Locate the cell with the specified text and output its (x, y) center coordinate. 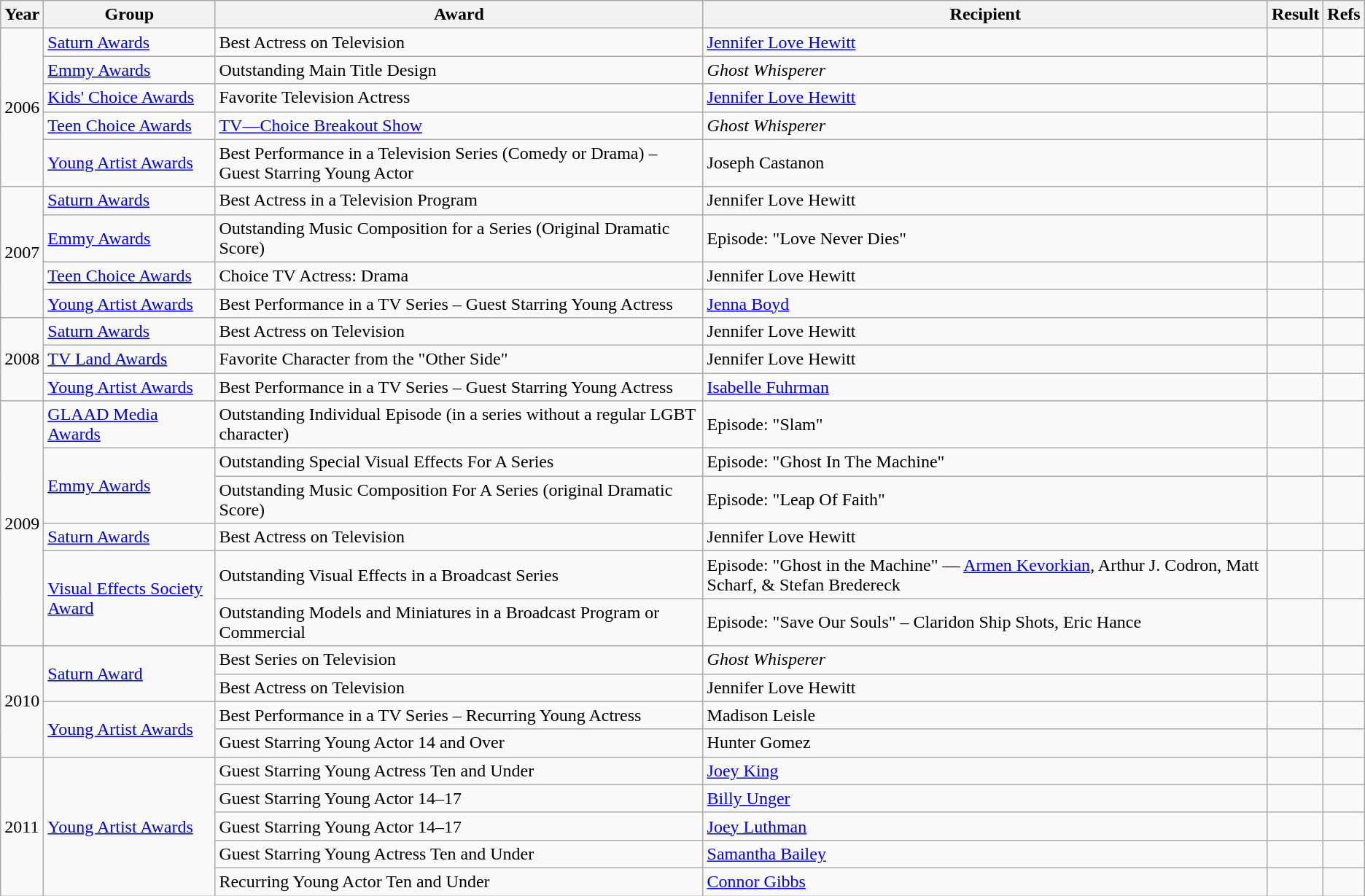
Best Actress in a Television Program (459, 200)
2006 (22, 108)
Saturn Award (130, 674)
Choice TV Actress: Drama (459, 276)
Award (459, 15)
Joey Luthman (985, 826)
Kids' Choice Awards (130, 98)
Billy Unger (985, 798)
Jenna Boyd (985, 303)
Outstanding Visual Effects in a Broadcast Series (459, 574)
Visual Effects Society Award (130, 599)
Result (1295, 15)
Outstanding Special Visual Effects For A Series (459, 462)
GLAAD Media Awards (130, 424)
Episode: "Leap Of Faith" (985, 500)
Outstanding Models and Miniatures in a Broadcast Program or Commercial (459, 623)
Outstanding Music Composition For A Series (original Dramatic Score) (459, 500)
Joey King (985, 771)
Outstanding Main Title Design (459, 70)
Joseph Castanon (985, 163)
Connor Gibbs (985, 881)
2009 (22, 523)
Outstanding Music Composition for a Series (Original Dramatic Score) (459, 238)
Best Performance in a Television Series (Comedy or Drama) – Guest Starring Young Actor (459, 163)
2011 (22, 826)
Favorite Character from the "Other Side" (459, 359)
Madison Leisle (985, 715)
Refs (1344, 15)
Episode: "Ghost in the Machine" — Armen Kevorkian, Arthur J. Codron, Matt Scharf, & Stefan Bredereck (985, 574)
Episode: "Ghost In The Machine" (985, 462)
Outstanding Individual Episode (in a series without a regular LGBT character) (459, 424)
Guest Starring Young Actor 14 and Over (459, 743)
Year (22, 15)
Episode: "Save Our Souls" – Claridon Ship Shots, Eric Hance (985, 623)
Group (130, 15)
Best Series on Television (459, 660)
Hunter Gomez (985, 743)
Favorite Television Actress (459, 98)
Recurring Young Actor Ten and Under (459, 881)
Episode: "Love Never Dies" (985, 238)
2010 (22, 701)
Recipient (985, 15)
TV—Choice Breakout Show (459, 125)
Isabelle Fuhrman (985, 387)
2008 (22, 359)
Samantha Bailey (985, 854)
TV Land Awards (130, 359)
Episode: "Slam" (985, 424)
2007 (22, 252)
Best Performance in a TV Series – Recurring Young Actress (459, 715)
